Output the [x, y] coordinate of the center of the cell containing the given text.  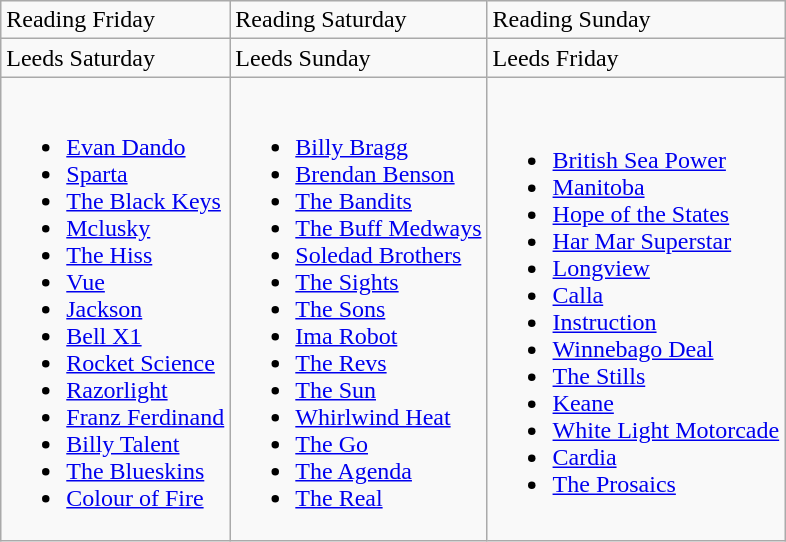
Leeds Friday [636, 58]
Evan DandoSpartaThe Black KeysMcluskyThe HissVueJacksonBell X1Rocket ScienceRazorlightFranz FerdinandBilly TalentThe BlueskinsColour of Fire [116, 309]
Leeds Sunday [358, 58]
Reading Sunday [636, 20]
Billy BraggBrendan BensonThe BanditsThe Buff MedwaysSoledad BrothersThe SightsThe SonsIma RobotThe RevsThe SunWhirlwind HeatThe GoThe AgendaThe Real [358, 309]
Reading Friday [116, 20]
Leeds Saturday [116, 58]
Reading Saturday [358, 20]
